Scan for the cell matching the given text and deliver its [x, y] coordinate at center. 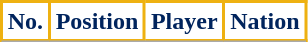
Nation [265, 22]
No. [26, 22]
Position [96, 22]
Player [184, 22]
